From the cell containing the given text, extract its center point as [x, y] coordinate. 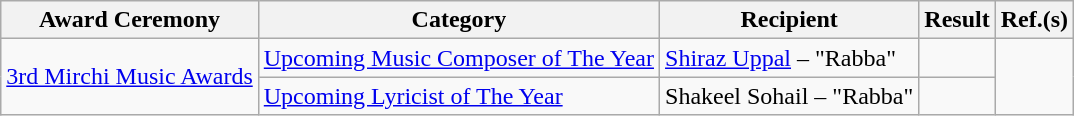
Shakeel Sohail – "Rabba" [790, 96]
Upcoming Music Composer of The Year [458, 58]
Recipient [790, 20]
Award Ceremony [130, 20]
Result [957, 20]
Upcoming Lyricist of The Year [458, 96]
Ref.(s) [1034, 20]
3rd Mirchi Music Awards [130, 77]
Category [458, 20]
Shiraz Uppal – "Rabba" [790, 58]
